Scan for the cell matching the given text and deliver its (x, y) coordinate at center. 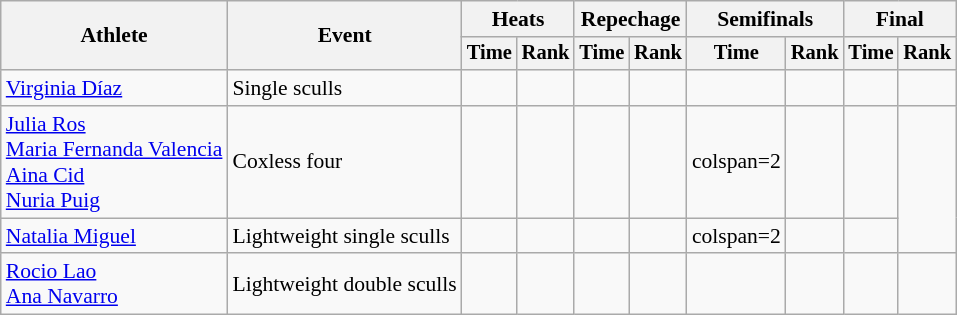
Julia RosMaria Fernanda ValenciaAina CidNuria Puig (114, 162)
Single sculls (344, 88)
Event (344, 36)
Coxless four (344, 162)
Rocio LaoAna Navarro (114, 284)
Lightweight double sculls (344, 284)
Virginia Díaz (114, 88)
Athlete (114, 36)
Heats (518, 19)
Final (899, 19)
Repechage (630, 19)
Semifinals (766, 19)
Lightweight single sculls (344, 236)
Natalia Miguel (114, 236)
